From the cell containing the given text, extract its center point as (x, y) coordinate. 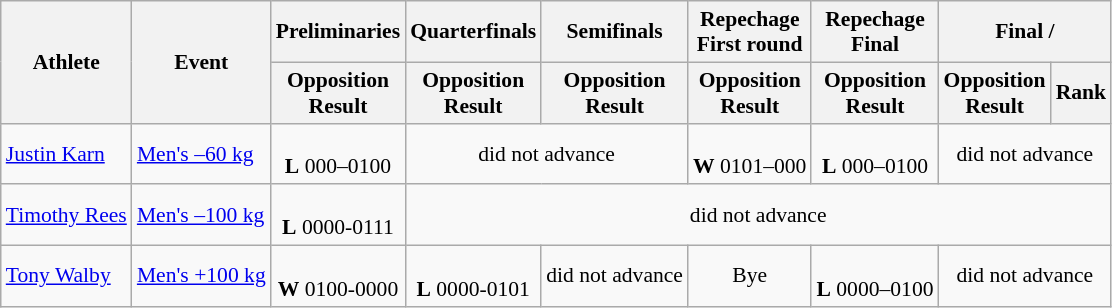
Quarterfinals (473, 32)
W 0101–000 (750, 154)
Final / (1026, 32)
L 0000-0111 (338, 216)
Bye (750, 276)
Timothy Rees (66, 216)
RepechageFinal (874, 32)
Semifinals (614, 32)
Event (202, 62)
RepechageFirst round (750, 32)
Rank (1082, 92)
Men's –60 kg (202, 154)
Men's +100 kg (202, 276)
W 0100-0000 (338, 276)
Preliminaries (338, 32)
L 0000–0100 (874, 276)
Men's –100 kg (202, 216)
Athlete (66, 62)
Justin Karn (66, 154)
L 0000-0101 (473, 276)
Tony Walby (66, 276)
